For the text-containing cell, return its midpoint in [X, Y] coordinate format. 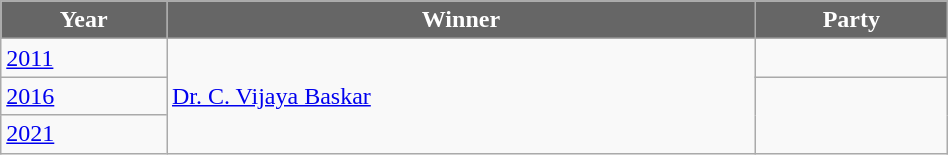
Dr. C. Vijaya Baskar [460, 96]
Winner [460, 20]
2011 [84, 58]
Year [84, 20]
Party [851, 20]
2021 [84, 134]
2016 [84, 96]
